Return the (x, y) coordinate for the center point of the cell that contains the specified text.  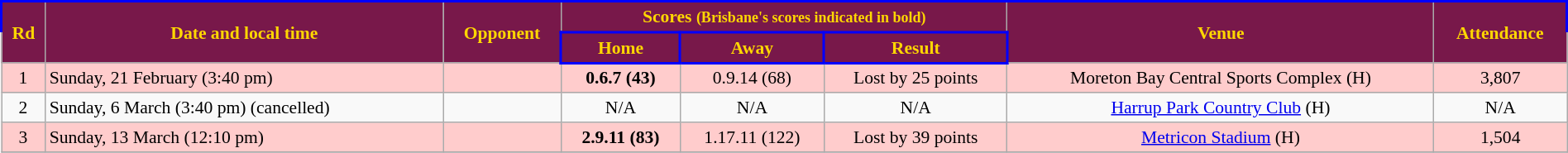
Lost by 25 points (915, 78)
0.6.7 (43) (621, 78)
Sunday, 6 March (3:40 pm) (cancelled) (245, 108)
Date and local time (245, 32)
1,504 (1500, 137)
Venue (1221, 32)
Away (752, 48)
1 (23, 78)
2 (23, 108)
Rd (23, 32)
Sunday, 13 March (12:10 pm) (245, 137)
Opponent (502, 32)
Attendance (1500, 32)
3,807 (1500, 78)
1.17.11 (122) (752, 137)
0.9.14 (68) (752, 78)
Home (621, 48)
Moreton Bay Central Sports Complex (H) (1221, 78)
Harrup Park Country Club (H) (1221, 108)
Metricon Stadium (H) (1221, 137)
2.9.11 (83) (621, 137)
Lost by 39 points (915, 137)
Sunday, 21 February (3:40 pm) (245, 78)
3 (23, 137)
Scores (Brisbane's scores indicated in bold) (784, 17)
Result (915, 48)
